Pinpoint the cell where the given text exists, returning its [x, y] midpoint coordinate. 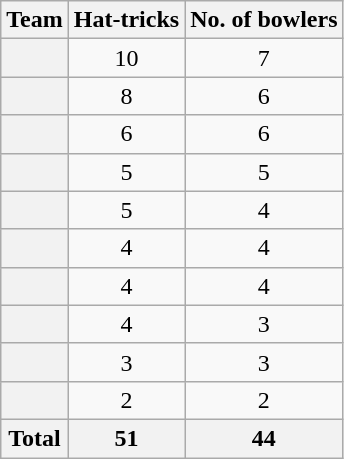
Team [35, 20]
8 [126, 96]
No. of bowlers [264, 20]
Hat-tricks [126, 20]
7 [264, 58]
44 [264, 438]
Total [35, 438]
10 [126, 58]
51 [126, 438]
